Determine the (X, Y) coordinate at the center of the cell enclosing the given text.  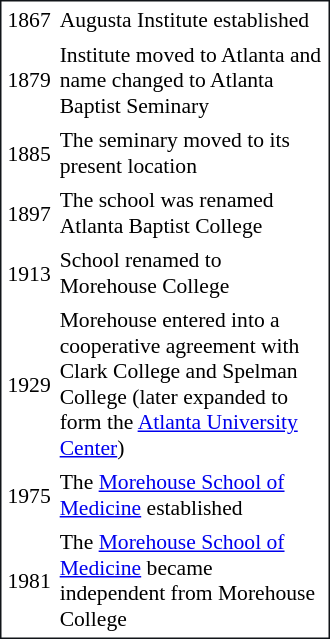
1975 (28, 494)
1913 (28, 272)
Institute moved to Atlanta and name changed to Atlanta Baptist Seminary (191, 80)
1981 (28, 580)
Morehouse entered into a cooperative agreement with Clark College and Spelman College (later expanded to form the Atlanta University Center) (191, 384)
The school was renamed Atlanta Baptist College (191, 212)
1897 (28, 212)
Augusta Institute established (191, 20)
The Morehouse School of Medicine established (191, 494)
1867 (28, 20)
The seminary moved to its present location (191, 152)
School renamed to Morehouse College (191, 272)
1929 (28, 384)
The Morehouse School of Medicine became independent from Morehouse College (191, 580)
1879 (28, 80)
1885 (28, 152)
